Identify which cell holds the provided text, then report its [X, Y] central coordinate. 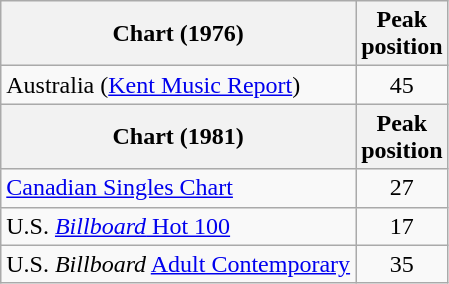
17 [402, 226]
Australia (Kent Music Report) [178, 85]
27 [402, 188]
U.S. Billboard Hot 100 [178, 226]
Chart (1981) [178, 136]
45 [402, 85]
Canadian Singles Chart [178, 188]
U.S. Billboard Adult Contemporary [178, 264]
35 [402, 264]
Chart (1976) [178, 34]
